Pinpoint the cell where the given text exists, returning its [x, y] midpoint coordinate. 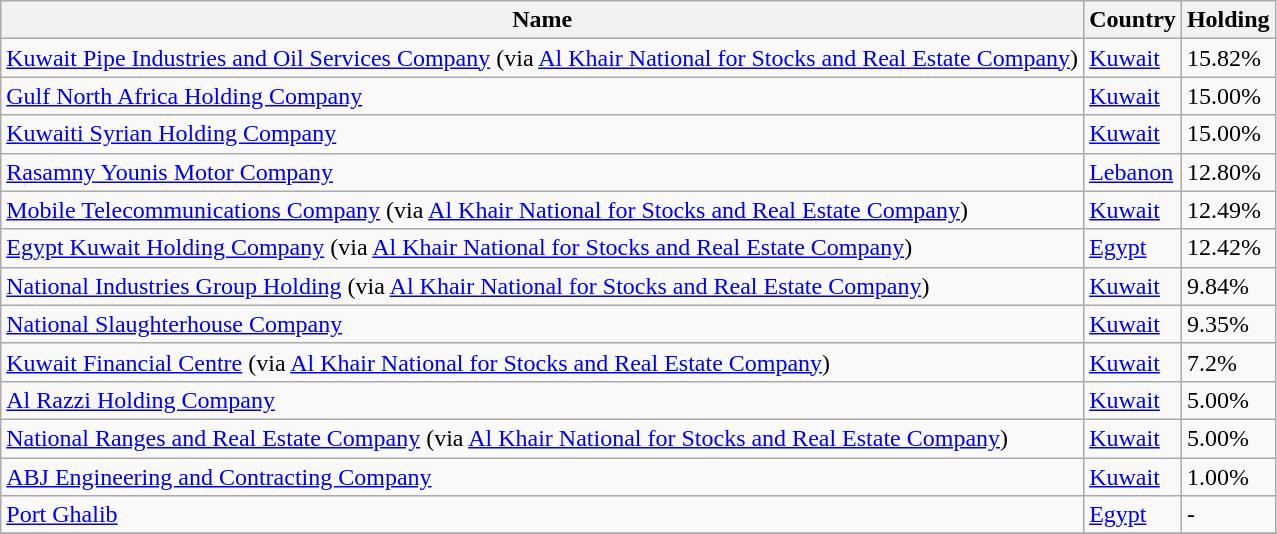
National Industries Group Holding (via Al Khair National for Stocks and Real Estate Company) [542, 286]
Country [1133, 20]
Holding [1228, 20]
12.42% [1228, 248]
ABJ Engineering and Contracting Company [542, 477]
Rasamny Younis Motor Company [542, 172]
National Slaughterhouse Company [542, 324]
Port Ghalib [542, 515]
1.00% [1228, 477]
9.35% [1228, 324]
National Ranges and Real Estate Company (via Al Khair National for Stocks and Real Estate Company) [542, 438]
Name [542, 20]
Egypt Kuwait Holding Company (via Al Khair National for Stocks and Real Estate Company) [542, 248]
Kuwaiti Syrian Holding Company [542, 134]
15.82% [1228, 58]
Kuwait Pipe Industries and Oil Services Company (via Al Khair National for Stocks and Real Estate Company) [542, 58]
12.80% [1228, 172]
Mobile Telecommunications Company (via Al Khair National for Stocks and Real Estate Company) [542, 210]
12.49% [1228, 210]
Lebanon [1133, 172]
7.2% [1228, 362]
Kuwait Financial Centre (via Al Khair National for Stocks and Real Estate Company) [542, 362]
- [1228, 515]
Gulf North Africa Holding Company [542, 96]
9.84% [1228, 286]
Al Razzi Holding Company [542, 400]
